Output the (X, Y) coordinate of the center of the cell containing the given text.  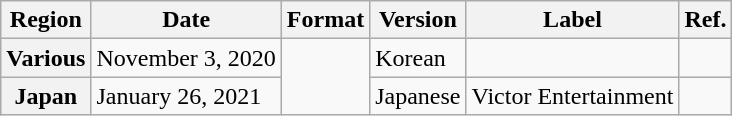
Ref. (706, 20)
Japanese (418, 96)
Various (46, 58)
November 3, 2020 (186, 58)
Version (418, 20)
January 26, 2021 (186, 96)
Format (325, 20)
Region (46, 20)
Date (186, 20)
Korean (418, 58)
Label (572, 20)
Victor Entertainment (572, 96)
Japan (46, 96)
